Scan for the cell matching the given text and deliver its (X, Y) coordinate at center. 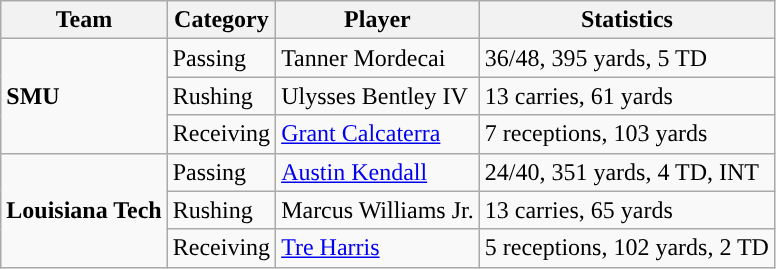
Marcus Williams Jr. (378, 210)
Team (84, 20)
13 carries, 65 yards (626, 210)
Ulysses Bentley IV (378, 96)
Tanner Mordecai (378, 58)
Category (221, 20)
13 carries, 61 yards (626, 96)
24/40, 351 yards, 4 TD, INT (626, 172)
Tre Harris (378, 248)
Grant Calcaterra (378, 134)
Statistics (626, 20)
SMU (84, 96)
Player (378, 20)
36/48, 395 yards, 5 TD (626, 58)
Louisiana Tech (84, 210)
7 receptions, 103 yards (626, 134)
Austin Kendall (378, 172)
5 receptions, 102 yards, 2 TD (626, 248)
